Capture the cell that displays the provided text and extract its [X, Y] central coordinate. 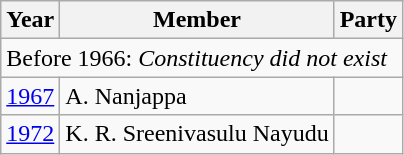
A. Nanjappa [197, 96]
Party [368, 20]
Member [197, 20]
Before 1966: Constituency did not exist [202, 58]
Year [30, 20]
1967 [30, 96]
1972 [30, 134]
K. R. Sreenivasulu Nayudu [197, 134]
